Detect which cell encompasses the target text, then output its [x, y] center coordinate. 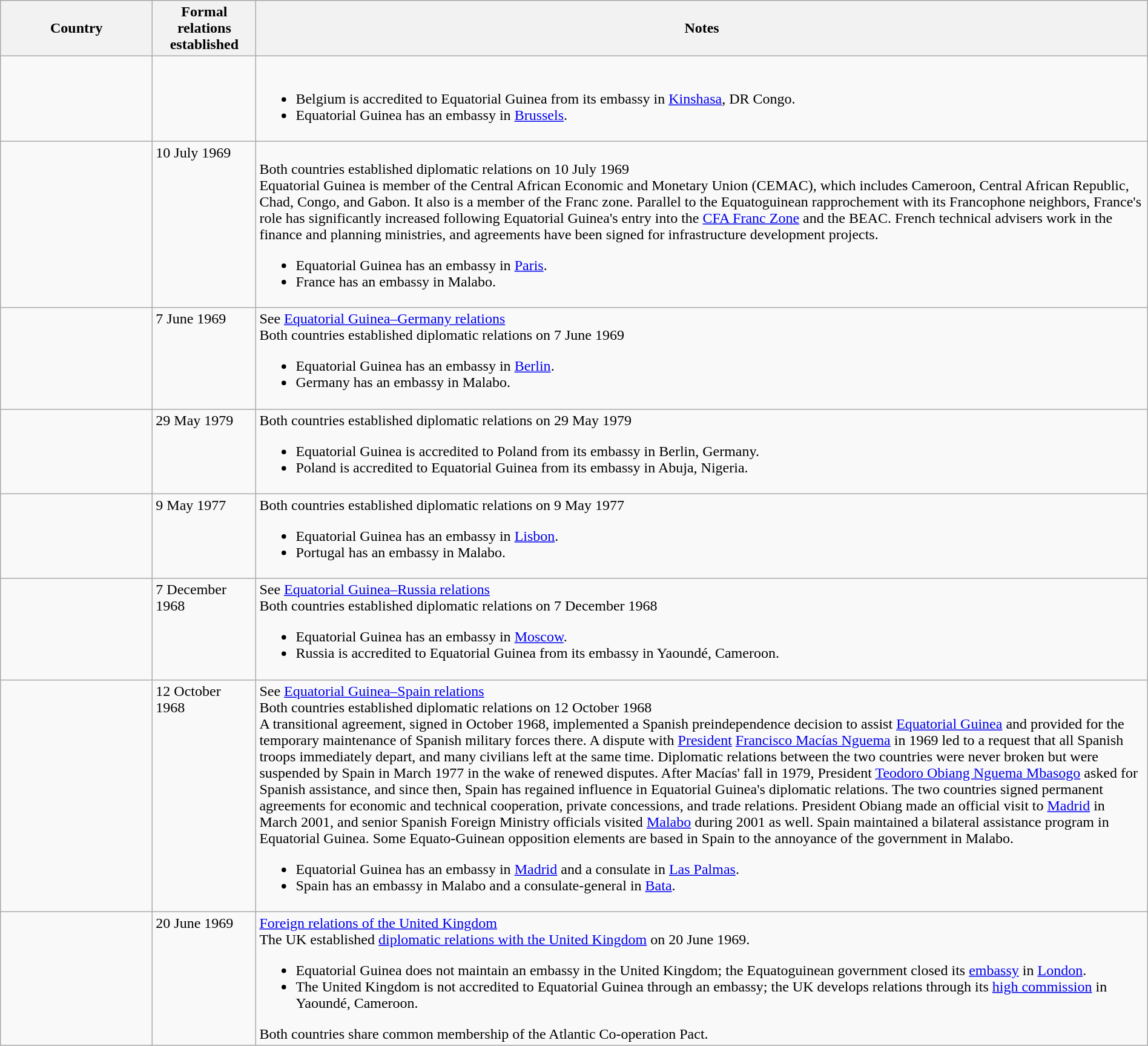
Notes [702, 28]
29 May 1979 [205, 451]
Belgium is accredited to Equatorial Guinea from its embassy in Kinshasa, DR Congo.Equatorial Guinea has an embassy in Brussels. [702, 99]
Both countries established diplomatic relations on 9 May 1977Equatorial Guinea has an embassy in Lisbon.Portugal has an embassy in Malabo. [702, 536]
Formal relations established [205, 28]
7 June 1969 [205, 359]
10 July 1969 [205, 224]
12 October 1968 [205, 796]
9 May 1977 [205, 536]
20 June 1969 [205, 979]
7 December 1968 [205, 629]
Country [76, 28]
